Capture the cell that displays the provided text and extract its (x, y) central coordinate. 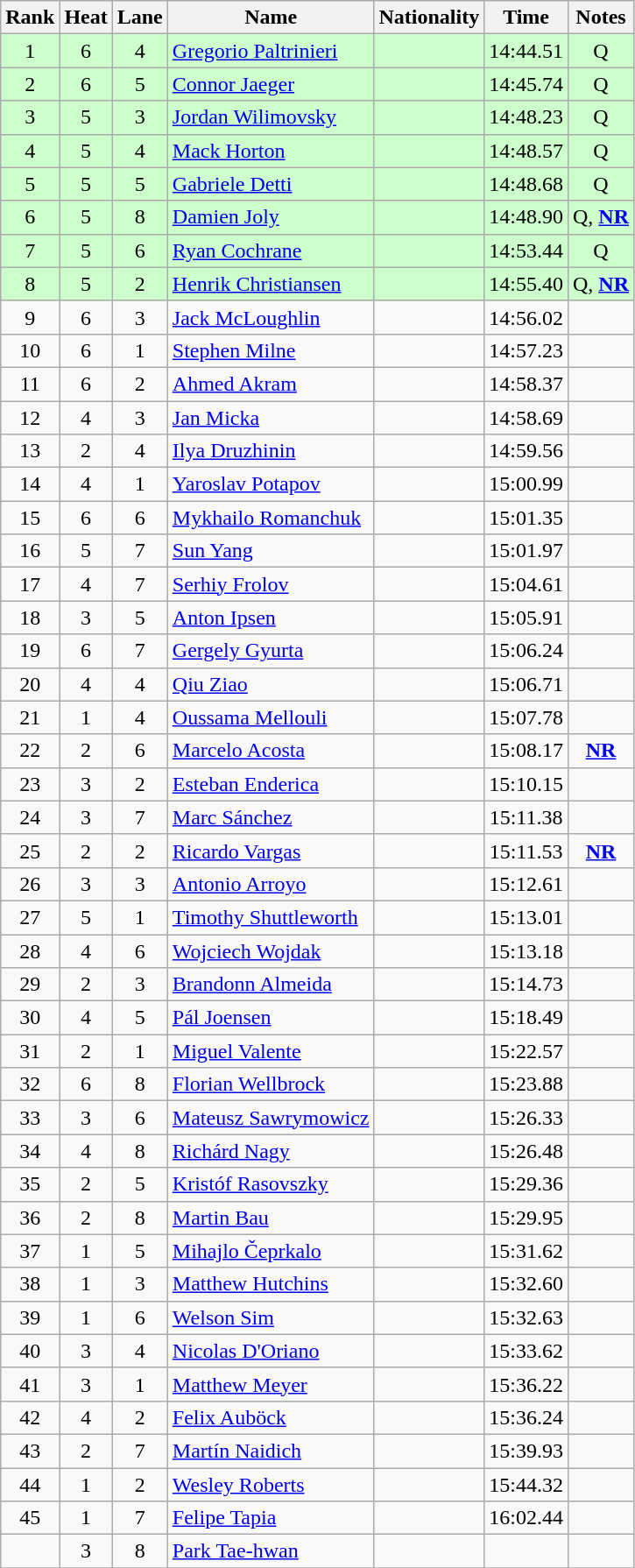
Time (526, 18)
15:39.93 (526, 1451)
24 (30, 817)
14:48.68 (526, 184)
15:13.01 (526, 917)
18 (30, 618)
22 (30, 751)
Yaroslav Potapov (271, 484)
15:22.57 (526, 1051)
34 (30, 1151)
Sun Yang (271, 551)
12 (30, 418)
15:06.71 (526, 684)
35 (30, 1184)
25 (30, 851)
14:44.51 (526, 51)
15:14.73 (526, 985)
Henrik Christiansen (271, 284)
Matthew Hutchins (271, 1284)
14:58.37 (526, 384)
15:06.24 (526, 651)
15:04.61 (526, 584)
Richárd Nagy (271, 1151)
15:07.78 (526, 717)
Ricardo Vargas (271, 851)
15:31.62 (526, 1251)
14:48.23 (526, 117)
15:10.15 (526, 784)
Martin Bau (271, 1218)
Marc Sánchez (271, 817)
44 (30, 1485)
14:58.69 (526, 418)
16 (30, 551)
17 (30, 584)
Antonio Arroyo (271, 884)
Mack Horton (271, 151)
40 (30, 1351)
15:44.32 (526, 1485)
32 (30, 1084)
19 (30, 651)
Wojciech Wojdak (271, 950)
Matthew Meyer (271, 1384)
Ryan Cochrane (271, 251)
15:08.17 (526, 751)
23 (30, 784)
14:57.23 (526, 350)
14:53.44 (526, 251)
Felipe Tapia (271, 1518)
Gergely Gyurta (271, 651)
31 (30, 1051)
28 (30, 950)
15:00.99 (526, 484)
Wesley Roberts (271, 1485)
Heat (86, 18)
Welson Sim (271, 1317)
26 (30, 884)
41 (30, 1384)
38 (30, 1284)
20 (30, 684)
Gabriele Detti (271, 184)
Nationality (429, 18)
15:26.33 (526, 1118)
15:18.49 (526, 1018)
Gregorio Paltrinieri (271, 51)
21 (30, 717)
14:48.90 (526, 217)
15:11.38 (526, 817)
Jan Micka (271, 418)
Marcelo Acosta (271, 751)
Ilya Druzhinin (271, 451)
15:29.95 (526, 1218)
Stephen Milne (271, 350)
14:45.74 (526, 84)
Pál Joensen (271, 1018)
15:32.60 (526, 1284)
Lane (140, 18)
15:36.22 (526, 1384)
36 (30, 1218)
15:26.48 (526, 1151)
29 (30, 985)
27 (30, 917)
Jack McLoughlin (271, 317)
Florian Wellbrock (271, 1084)
Serhiy Frolov (271, 584)
Anton Ipsen (271, 618)
30 (30, 1018)
15:33.62 (526, 1351)
14:55.40 (526, 284)
39 (30, 1317)
15:11.53 (526, 851)
43 (30, 1451)
9 (30, 317)
15:32.63 (526, 1317)
Damien Joly (271, 217)
Jordan Wilimovsky (271, 117)
14:56.02 (526, 317)
16:02.44 (526, 1518)
45 (30, 1518)
15:12.61 (526, 884)
15:29.36 (526, 1184)
33 (30, 1118)
Qiu Ziao (271, 684)
Timothy Shuttleworth (271, 917)
15 (30, 518)
11 (30, 384)
15:36.24 (526, 1417)
14 (30, 484)
14:59.56 (526, 451)
Martín Naidich (271, 1451)
15:01.35 (526, 518)
Rank (30, 18)
Nicolas D'Oriano (271, 1351)
Mateusz Sawrymowicz (271, 1118)
Oussama Mellouli (271, 717)
15:13.18 (526, 950)
10 (30, 350)
Brandonn Almeida (271, 985)
15:01.97 (526, 551)
Miguel Valente (271, 1051)
15:23.88 (526, 1084)
Ahmed Akram (271, 384)
Mihajlo Čeprkalo (271, 1251)
Esteban Enderica (271, 784)
Felix Auböck (271, 1417)
Name (271, 18)
37 (30, 1251)
42 (30, 1417)
14:48.57 (526, 151)
Kristóf Rasovszky (271, 1184)
Connor Jaeger (271, 84)
Mykhailo Romanchuk (271, 518)
Notes (601, 18)
15:05.91 (526, 618)
13 (30, 451)
Park Tae-hwan (271, 1551)
